Capture the cell that displays the provided text and extract its (X, Y) central coordinate. 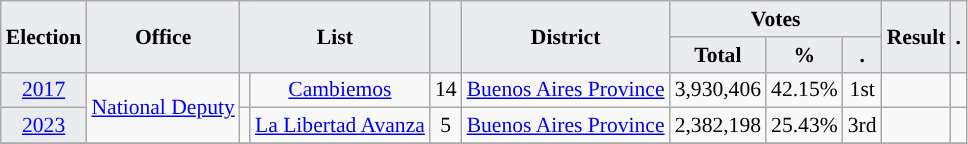
% (804, 55)
Result (916, 36)
1st (862, 90)
2017 (44, 90)
5 (446, 126)
Office (162, 36)
Cambiemos (340, 90)
National Deputy (162, 108)
Total (718, 55)
2023 (44, 126)
3,930,406 (718, 90)
3rd (862, 126)
42.15% (804, 90)
2,382,198 (718, 126)
Votes (776, 19)
La Libertad Avanza (340, 126)
District (566, 36)
List (335, 36)
Election (44, 36)
25.43% (804, 126)
14 (446, 90)
